Detect which cell encompasses the target text, then output its (X, Y) center coordinate. 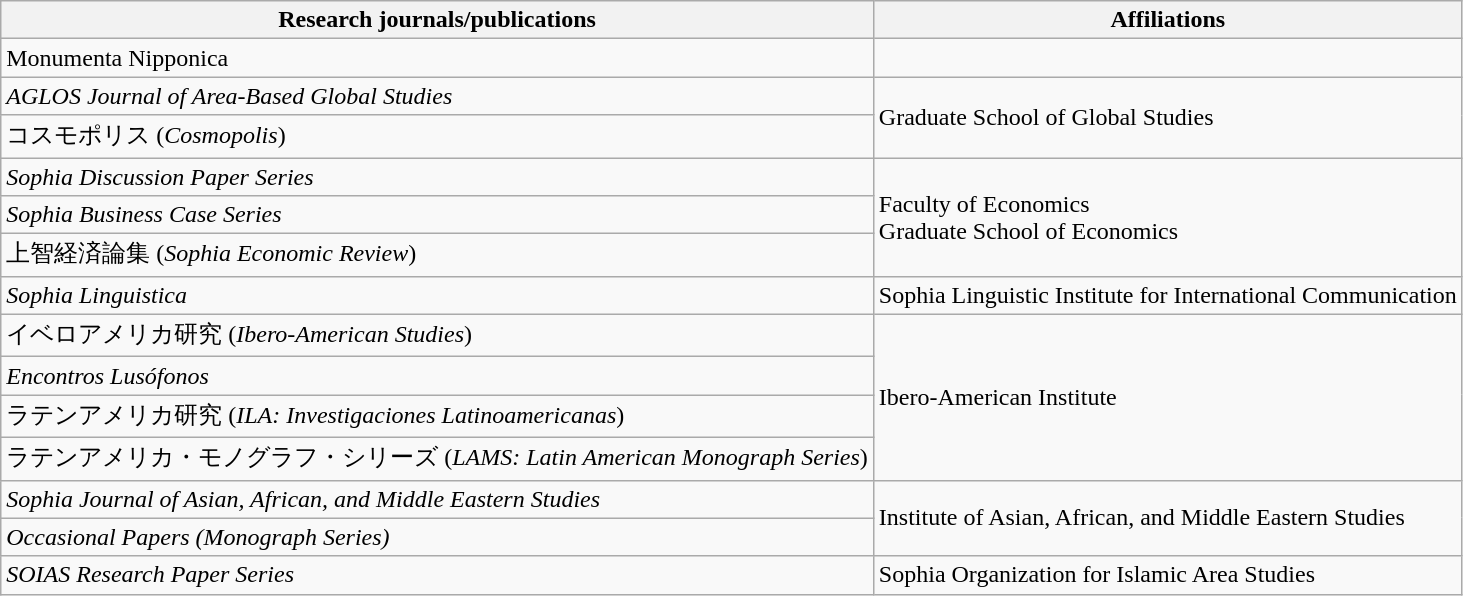
ラテンアメリカ・モノグラフ・シリーズ (LAMS: Latin American Monograph Series) (438, 458)
Monumenta Nipponica (438, 58)
Sophia Discussion Paper Series (438, 177)
AGLOS Journal of Area-Based Global Studies (438, 96)
イベロアメリカ研究 (Ibero-American Studies) (438, 336)
Sophia Linguistica (438, 295)
Affiliations (1168, 20)
ラテンアメリカ研究 (ILA: Investigaciones Latinoamericanas) (438, 416)
Research journals/publications (438, 20)
上智経済論集 (Sophia Economic Review) (438, 256)
Occasional Papers (Monograph Series) (438, 537)
Graduate School of Global Studies (1168, 118)
Sophia Organization for Islamic Area Studies (1168, 575)
SOIAS Research Paper Series (438, 575)
Faculty of EconomicsGraduate School of Economics (1168, 218)
Encontros Lusófonos (438, 376)
Sophia Linguistic Institute for International Communication (1168, 295)
Institute of Asian, African, and Middle Eastern Studies (1168, 518)
Sophia Journal of Asian, African, and Middle Eastern Studies (438, 499)
Ibero-American Institute (1168, 397)
Sophia Business Case Series (438, 215)
コスモポリス (Cosmopolis) (438, 136)
